Search for the cell housing the specified text and yield its [x, y] center coordinate. 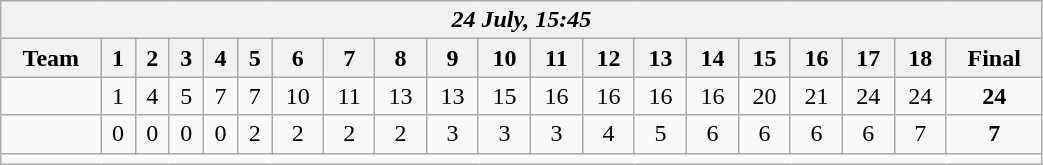
17 [868, 58]
24 July, 15:45 [522, 20]
18 [920, 58]
9 [452, 58]
Final [994, 58]
12 [608, 58]
14 [712, 58]
8 [401, 58]
Team [51, 58]
20 [764, 96]
21 [816, 96]
